For the text-containing cell, return its midpoint in (x, y) coordinate format. 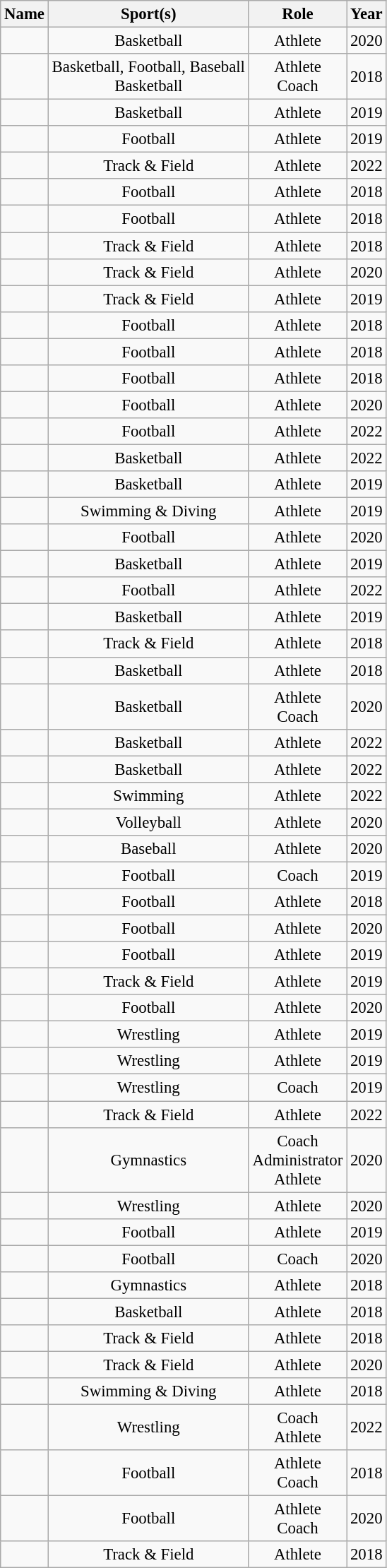
Basketball, Football, BaseballBasketball (148, 76)
Sport(s) (148, 14)
CoachAdministratorAthlete (297, 1160)
Volleyball (148, 822)
Baseball (148, 849)
CoachAthlete (297, 1428)
Name (25, 14)
Year (367, 14)
Role (297, 14)
Swimming (148, 796)
